Pinpoint the cell where the given text exists, returning its (x, y) midpoint coordinate. 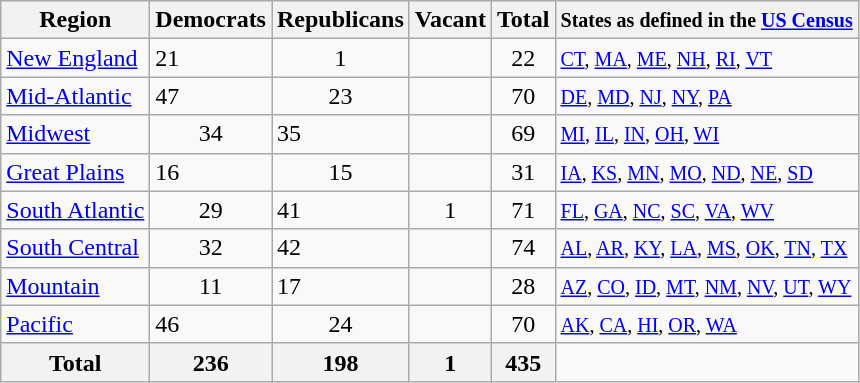
Great Plains (76, 172)
29 (211, 210)
AZ, CO, ID, MT, NM, NV, UT, WY (706, 286)
Mountain (76, 286)
New England (76, 58)
South Atlantic (76, 210)
71 (523, 210)
15 (341, 172)
Midwest (76, 134)
Republicans (341, 20)
198 (341, 362)
DE, MD, NJ, NY, PA (706, 96)
69 (523, 134)
AK, CA, HI, OR, WA (706, 324)
Vacant (450, 20)
22 (523, 58)
46 (211, 324)
47 (211, 96)
States as defined in the US Census (706, 20)
28 (523, 286)
Mid-Atlantic (76, 96)
11 (211, 286)
32 (211, 248)
MI, IL, IN, OH, WI (706, 134)
CT, MA, ME, NH, RI, VT (706, 58)
Democrats (211, 20)
21 (211, 58)
42 (341, 248)
16 (211, 172)
41 (341, 210)
AL, AR, KY, LA, MS, OK, TN, TX (706, 248)
FL, GA, NC, SC, VA, WV (706, 210)
South Central (76, 248)
24 (341, 324)
23 (341, 96)
Region (76, 20)
Pacific (76, 324)
435 (523, 362)
31 (523, 172)
236 (211, 362)
35 (341, 134)
IA, KS, MN, MO, ND, NE, SD (706, 172)
74 (523, 248)
34 (211, 134)
17 (341, 286)
